Pinpoint the cell where the given text exists, returning its [X, Y] midpoint coordinate. 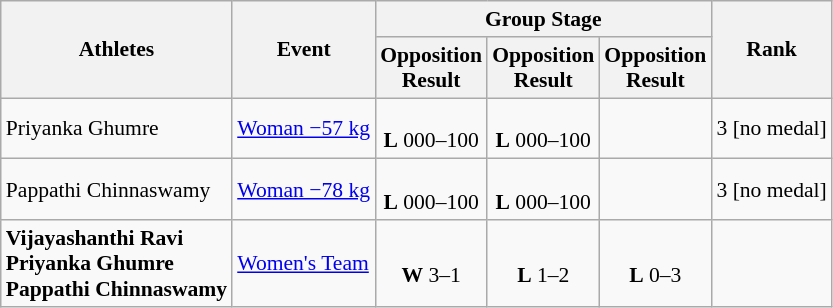
Rank [771, 50]
L 0–3 [655, 264]
Group Stage [543, 19]
W 3–1 [431, 264]
Women's Team [304, 264]
Athletes [116, 50]
Vijayashanthi RaviPriyanka GhumrePappathi Chinnaswamy [116, 264]
Priyanka Ghumre [116, 128]
Pappathi Chinnaswamy [116, 190]
Event [304, 50]
L 1–2 [543, 264]
Woman −78 kg [304, 190]
Woman −57 kg [304, 128]
